Identify which cell holds the provided text, then report its (x, y) central coordinate. 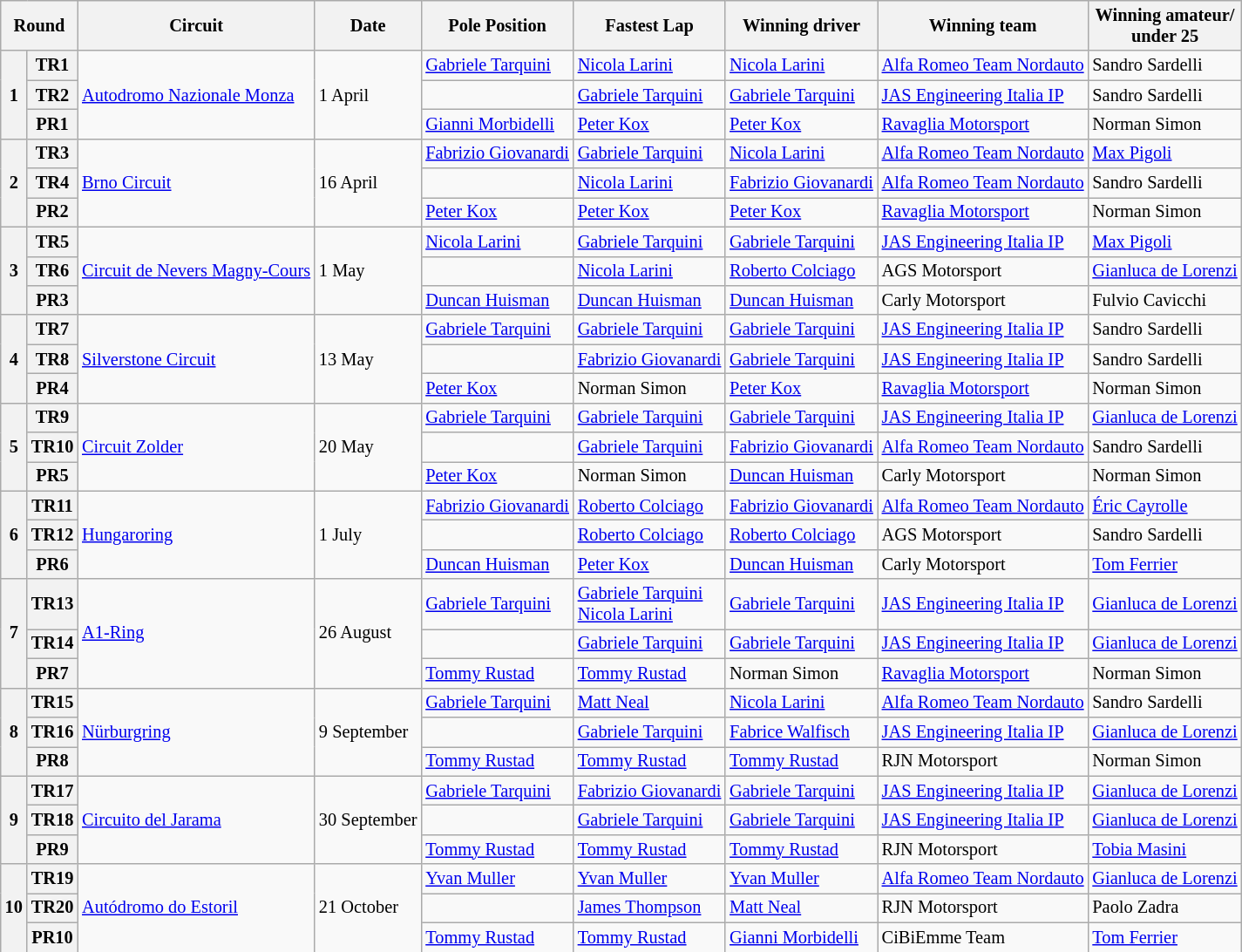
Nürburgring (196, 732)
Paolo Zadra (1164, 908)
1 (14, 94)
6 (14, 535)
1 April (368, 94)
9 (14, 819)
TR6 (52, 271)
16 April (368, 183)
Gabriele Tarquini Nicola Larini (649, 604)
3 (14, 270)
10 (14, 908)
CiBiEmme Team (983, 937)
TR3 (52, 153)
Circuit de Nevers Magny-Cours (196, 270)
1 July (368, 535)
TR4 (52, 183)
TR10 (52, 447)
James Thompson (649, 908)
TR5 (52, 241)
Winning driver (801, 25)
A1-Ring (196, 633)
Éric Cayrolle (1164, 506)
Hungaroring (196, 535)
4 (14, 359)
30 September (368, 819)
Circuit Zolder (196, 446)
PR6 (52, 564)
TR12 (52, 534)
TR1 (52, 65)
TR7 (52, 330)
Circuit (196, 25)
Pole Position (497, 25)
Fastest Lap (649, 25)
Date (368, 25)
Fulvio Cavicchi (1164, 300)
TR2 (52, 95)
Brno Circuit (196, 183)
Fabrice Walfisch (801, 731)
Round (39, 25)
5 (14, 446)
Autodromo Nazionale Monza (196, 94)
PR9 (52, 849)
PR1 (52, 124)
Silverstone Circuit (196, 359)
TR15 (52, 703)
Winning amateur/under 25 (1164, 25)
PR2 (52, 212)
PR10 (52, 937)
PR3 (52, 300)
TR14 (52, 643)
1 May (368, 270)
Circuito del Jarama (196, 819)
TR20 (52, 908)
26 August (368, 633)
13 May (368, 359)
TR16 (52, 731)
7 (14, 633)
TR18 (52, 819)
PR4 (52, 388)
TR9 (52, 418)
PR5 (52, 476)
TR8 (52, 359)
21 October (368, 908)
TR11 (52, 506)
20 May (368, 446)
8 (14, 732)
TR13 (52, 604)
9 September (368, 732)
2 (14, 183)
Winning team (983, 25)
Tobia Masini (1164, 849)
TR17 (52, 791)
TR19 (52, 879)
PR8 (52, 761)
PR7 (52, 673)
Autódromo do Estoril (196, 908)
